Scan for the cell matching the given text and deliver its (X, Y) coordinate at center. 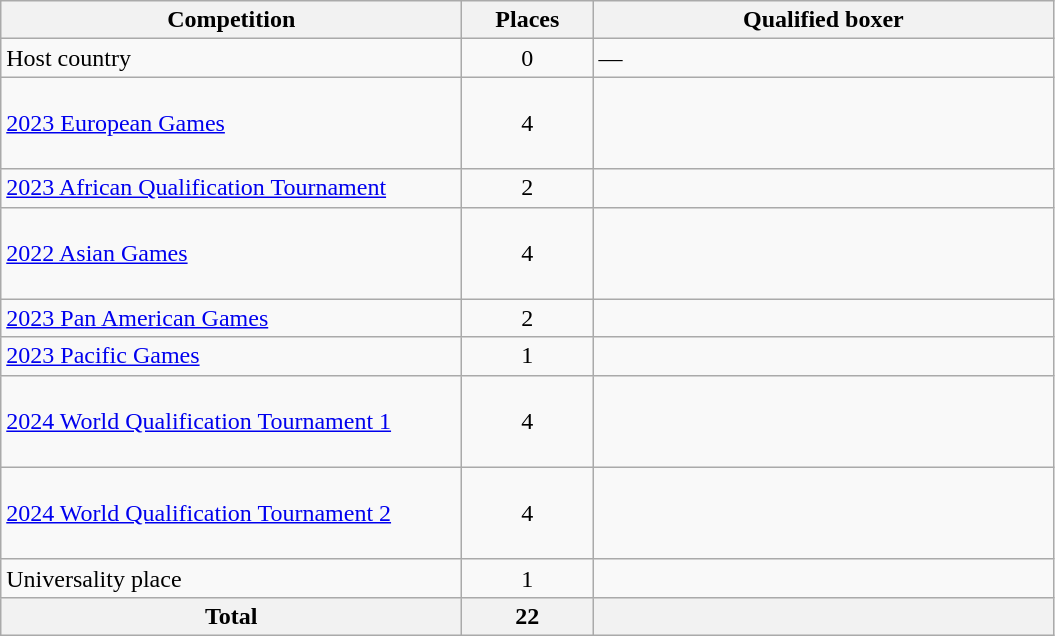
2023 Pacific Games (232, 356)
2024 World Qualification Tournament 2 (232, 513)
Places (528, 20)
— (824, 58)
22 (528, 616)
2024 World Qualification Tournament 1 (232, 421)
0 (528, 58)
2022 Asian Games (232, 253)
Universality place (232, 578)
Host country (232, 58)
2023 African Qualification Tournament (232, 188)
Qualified boxer (824, 20)
Competition (232, 20)
2023 Pan American Games (232, 318)
2023 European Games (232, 123)
Total (232, 616)
